Return the [X, Y] coordinate for the center point of the cell that contains the specified text.  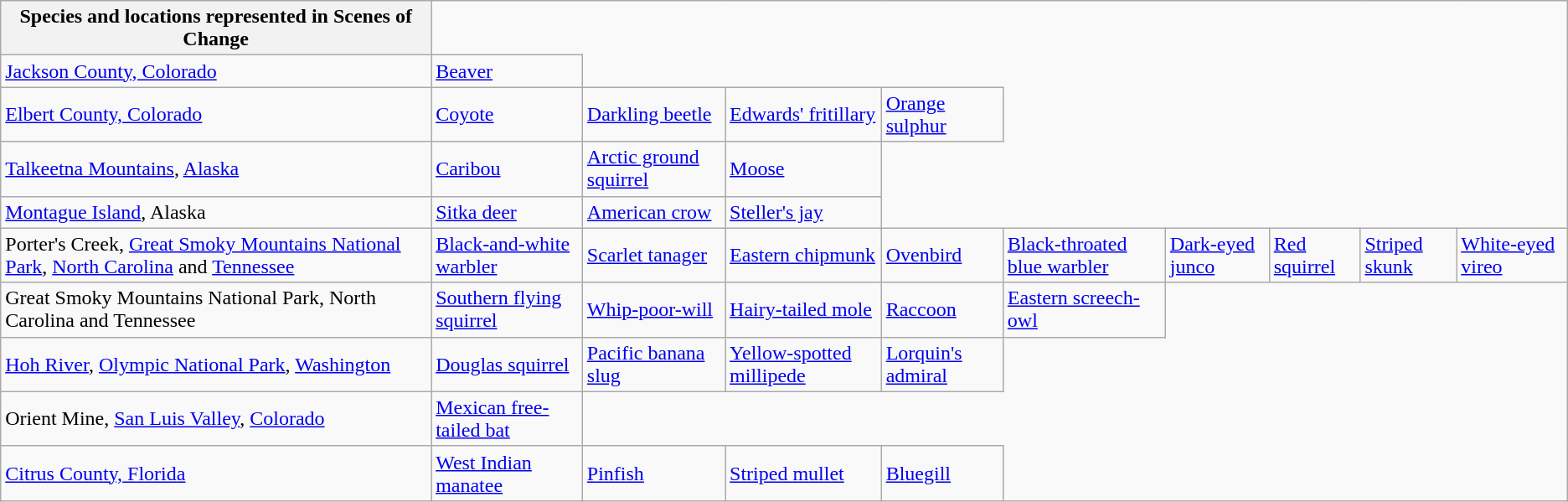
Talkeetna Mountains, Alaska [216, 169]
Steller's jay [804, 212]
Arctic ground squirrel [653, 169]
Hairy-tailed mole [804, 310]
Citrus County, Florida [216, 473]
Mexican free-tailed bat [508, 419]
West Indian manatee [508, 473]
Montague Island, Alaska [216, 212]
Beaver [508, 71]
Scarlet tanager [653, 255]
Darkling beetle [653, 114]
Sitka deer [508, 212]
Dark-eyed junco [1217, 255]
Red squirrel [1315, 255]
Elbert County, Colorado [216, 114]
Hoh River, Olympic National Park, Washington [216, 364]
Orange sulphur [941, 114]
Coyote [508, 114]
Southern flying squirrel [508, 310]
Black-and-white warbler [508, 255]
Jackson County, Colorado [216, 71]
Ovenbird [941, 255]
Douglas squirrel [508, 364]
Eastern chipmunk [804, 255]
American crow [653, 212]
Pinfish [653, 473]
Caribou [508, 169]
Striped mullet [804, 473]
Species and locations represented in Scenes of Change [216, 28]
Porter's Creek, Great Smoky Mountains National Park, North Carolina and Tennessee [216, 255]
Edwards' fritillary [804, 114]
Lorquin's admiral [941, 364]
Bluegill [941, 473]
Orient Mine, San Luis Valley, Colorado [216, 419]
Eastern screech-owl [1084, 310]
Pacific banana slug [653, 364]
Raccoon [941, 310]
Yellow-spotted millipede [804, 364]
Striped skunk [1409, 255]
Great Smoky Mountains National Park, North Carolina and Tennessee [216, 310]
White-eyed vireo [1513, 255]
Whip-poor-will [653, 310]
Moose [804, 169]
Black-throated blue warbler [1084, 255]
